Return [x, y] of the center of cell containing provided text 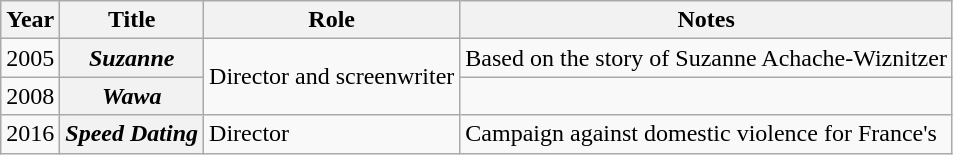
2005 [30, 58]
Suzanne [132, 58]
Title [132, 20]
Role [332, 20]
Speed Dating [132, 134]
Campaign against domestic violence for France's [706, 134]
Based on the story of Suzanne Achache-Wiznitzer [706, 58]
2008 [30, 96]
2016 [30, 134]
Wawa [132, 96]
Year [30, 20]
Notes [706, 20]
Director [332, 134]
Director and screenwriter [332, 77]
